Find where the given text appears and provide that cell's center as [X, Y] coordinate. 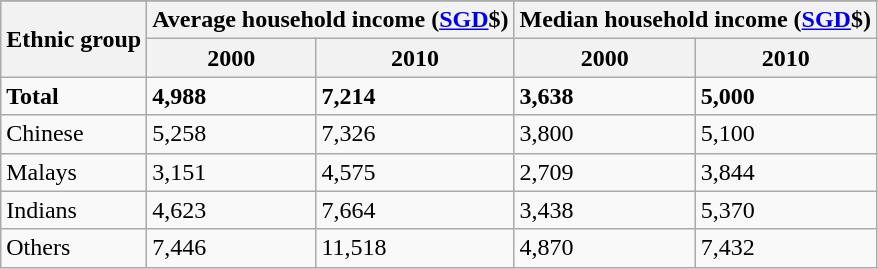
Median household income (SGD$) [695, 20]
5,370 [786, 210]
Malays [74, 172]
Others [74, 248]
3,438 [604, 210]
7,446 [232, 248]
4,870 [604, 248]
5,000 [786, 96]
Average household income (SGD$) [330, 20]
Chinese [74, 134]
7,432 [786, 248]
7,664 [415, 210]
3,800 [604, 134]
2,709 [604, 172]
7,326 [415, 134]
5,100 [786, 134]
5,258 [232, 134]
4,988 [232, 96]
4,623 [232, 210]
Ethnic group [74, 39]
3,844 [786, 172]
7,214 [415, 96]
4,575 [415, 172]
Indians [74, 210]
11,518 [415, 248]
Total [74, 96]
3,151 [232, 172]
3,638 [604, 96]
